Return the [x, y] coordinate for the center point of the cell that contains the specified text.  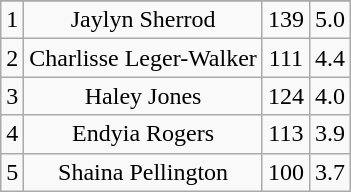
Shaina Pellington [144, 172]
5 [12, 172]
100 [286, 172]
Jaylyn Sherrod [144, 20]
124 [286, 96]
113 [286, 134]
3 [12, 96]
4.4 [330, 58]
Haley Jones [144, 96]
Charlisse Leger-Walker [144, 58]
4 [12, 134]
3.9 [330, 134]
2 [12, 58]
1 [12, 20]
3.7 [330, 172]
4.0 [330, 96]
111 [286, 58]
Endyia Rogers [144, 134]
5.0 [330, 20]
139 [286, 20]
